Output the (x, y) coordinate of the center of the cell containing the given text.  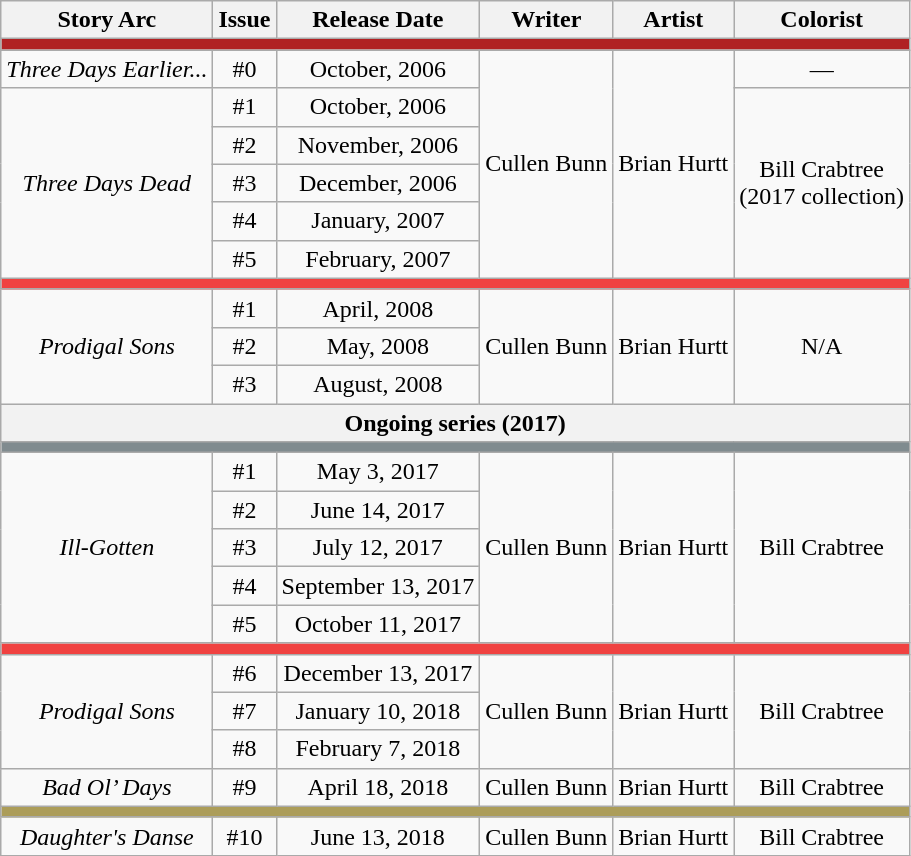
Bad Ol’ Days (107, 787)
#7 (244, 711)
November, 2006 (378, 145)
April, 2008 (378, 308)
Daughter's Danse (107, 836)
January, 2007 (378, 221)
July 12, 2017 (378, 548)
#0 (244, 69)
— (822, 69)
May, 2008 (378, 346)
#10 (244, 836)
Three Days Earlier... (107, 69)
Colorist (822, 20)
February 7, 2018 (378, 749)
Issue (244, 20)
May 3, 2017 (378, 472)
Story Arc (107, 20)
Writer (546, 20)
April 18, 2018 (378, 787)
October 11, 2017 (378, 624)
#9 (244, 787)
#8 (244, 749)
Release Date (378, 20)
Artist (674, 20)
Ongoing series (2017) (456, 423)
N/A (822, 346)
June 14, 2017 (378, 510)
December, 2006 (378, 183)
#6 (244, 673)
June 13, 2018 (378, 836)
September 13, 2017 (378, 586)
Bill Crabtree(2017 collection) (822, 183)
Ill-Gotten (107, 548)
December 13, 2017 (378, 673)
January 10, 2018 (378, 711)
August, 2008 (378, 384)
Three Days Dead (107, 183)
February, 2007 (378, 259)
